Find where the given text appears and provide that cell's center as [X, Y] coordinate. 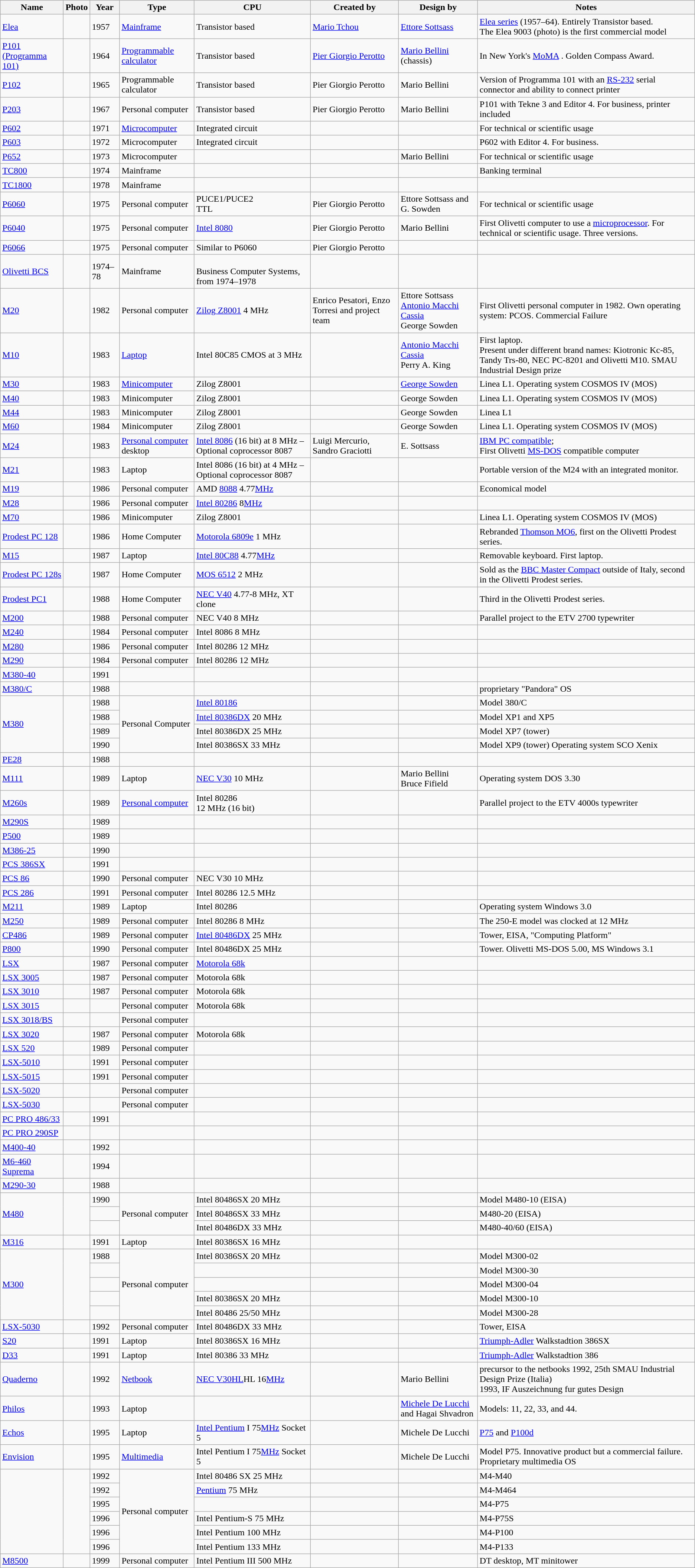
Banking terminal [586, 171]
Tower, EISA [586, 1327]
Triumph-Adler Walkstadtion 386 [586, 1355]
precursor to the netbooks 1992, 25th SMAU Industrial Design Prize (Italia)1993, IF Auszeichnung fur gutes Design [586, 1379]
M250 [32, 921]
1974 [105, 171]
P6066 [32, 247]
Intel 8086 (16 bit) at 4 MHz – Optional coprocessor 8087 [252, 470]
Portable version of the M24 with an integrated monitor. [586, 470]
P6040 [32, 228]
LSX 3020 [32, 1034]
LSX 3005 [32, 977]
P603 [32, 142]
Design by [438, 7]
M480 [32, 1214]
M20 [32, 311]
PC PRO 290SP [32, 1133]
M386-25 [32, 850]
Intel Pentium 133 MHz [252, 1546]
M290 [32, 660]
Prodest PC 128s [32, 574]
In New York's MoMA . Golden Compass Award. [586, 56]
PC PRO 486/33 [32, 1119]
Intel 80286 [252, 907]
LSX 3018/BS [32, 1020]
Intel 8086 8 MHz [252, 632]
Version of Programma 101 with an RS-232 serial connector and ability to connect printer [586, 85]
Envision [32, 1457]
Intel 8028612 MHz (16 bit) [252, 802]
M300 [32, 1284]
M70 [32, 517]
P101 (Programma 101) [32, 56]
Mario BelliniBruce Fifield [438, 779]
Elea series (1957–64). Entirely Transistor based.The Elea 9003 (photo) is the first commercial model [586, 27]
P203 [32, 109]
P652 [32, 156]
Michele De Lucchi and Hagai Shvadron [438, 1409]
M380 [32, 724]
Model M300-02 [586, 1256]
P602 with Editor 4. For business. [586, 142]
CP486 [32, 935]
Intel 80C85 CMOS at 3 MHz [252, 355]
Intel Pentium III 500 MHz [252, 1561]
NEC V40 8 MHz [252, 618]
Model 380/C [586, 703]
Linea L1 [586, 412]
Echos [32, 1432]
1965 [105, 85]
PUCE1/PUCE2TTL [252, 204]
1971 [105, 128]
M480-40/60 (EISA) [586, 1228]
M4-P75 [586, 1504]
M44 [32, 412]
1957 [105, 27]
Intel 80C88 4.77MHz [252, 555]
M240 [32, 632]
Intel 80286 8MHz [252, 503]
M111 [32, 779]
Parallel project to the ETV 2700 typewriter [586, 618]
Philos [32, 1409]
Triumph-Adler Walkstadtion 386SX [586, 1341]
M24 [32, 446]
P101 with Tekne 3 and Editor 4. For business, printer included [586, 109]
Model M300-04 [586, 1284]
M4-P133 [586, 1546]
Model P75. Innovative product but a commercial failure. Proprietary multimedia OS [586, 1457]
1964 [105, 56]
Similar to P6060 [252, 247]
Photo [76, 7]
M200 [32, 618]
M4-M40 [586, 1476]
AMD 8088 4.77MHz [252, 489]
CPU [252, 7]
Motorola 6809e 1 MHz [252, 536]
LSX-5010 [32, 1062]
PCS 286 [32, 893]
Elea [32, 27]
M21 [32, 470]
Tower, EISA, "Computing Platform" [586, 935]
P800 [32, 949]
First Olivetti computer to use a microprocessor. For technical or scientific usage. Three versions. [586, 228]
M4-P100 [586, 1532]
Pentium 75 MHz [252, 1490]
1978 [105, 185]
LSX 3015 [32, 1006]
Intel 8086 (16 bit) at 8 MHz – Optional coprocessor 8087 [252, 446]
1994 [105, 1166]
Intel 80486SX 20 MHz [252, 1199]
DT desktop, MT minitower [586, 1561]
Model XP7 (tower) [586, 731]
Mario Bellini (chassis) [438, 56]
PCS 386SX [32, 864]
M211 [32, 907]
P6060 [32, 204]
1993 [105, 1409]
Business Computer Systems, from 1974–1978 [252, 272]
Intel Pentium 100 MHz [252, 1532]
M480-20 (EISA) [586, 1214]
M15 [32, 555]
TC1800 [32, 185]
Prodest PC 128 [32, 536]
Created by [355, 7]
Tower. Olivetti MS-DOS 5.00, MS Windows 3.1 [586, 949]
1972 [105, 142]
Notes [586, 7]
1973 [105, 156]
Third in the Olivetti Prodest series. [586, 599]
Ettore SottsassAntonio Macchi CassiaGeorge Sowden [438, 311]
Economical model [586, 489]
1999 [105, 1561]
M8500 [32, 1561]
Year [105, 7]
Personal computer desktop [157, 446]
Name [32, 7]
Removable keyboard. First laptop. [586, 555]
Intel Pentium-S 75 MHz [252, 1518]
P102 [32, 85]
M290-30 [32, 1185]
Multimedia [157, 1457]
P500 [32, 836]
1974–78 [105, 272]
Luigi Mercurio, Sandro Graciotti [355, 446]
First Olivetti personal computer in 1982. Own operating system: PCOS. Commercial Failure [586, 311]
Type [157, 7]
Personal Computer [157, 724]
M4-M464 [586, 1490]
TC800 [32, 171]
Models: 11, 22, 33, and 44. [586, 1409]
Ettore Sottsass and G. Sowden [438, 204]
1982 [105, 311]
Model M300-10 [586, 1298]
M4-P75S [586, 1518]
M260s [32, 802]
D33 [32, 1355]
Antonio Macchi CassiaPerry A. King [438, 355]
M6-460 Suprema [32, 1166]
1967 [105, 109]
Prodest PC1 [32, 599]
Intel 80486 SX 25 MHz [252, 1476]
Intel 80386DX 20 MHz [252, 717]
Intel 80486 25/50 MHz [252, 1312]
M10 [32, 355]
Mario Tchou [355, 27]
Parallel project to the ETV 4000s typewriter [586, 802]
IBM PC compatible;First Olivetti MS-DOS compatible computer [586, 446]
Olivetti BCS [32, 272]
LSX 3010 [32, 991]
LSX [32, 963]
Sold as the BBC Master Compact outside of Italy, second in the Olivetti Prodest series. [586, 574]
LSX-5015 [32, 1076]
Model M300-30 [586, 1270]
Model XP9 (tower) Operating system SCO Xenix [586, 745]
NEC V40 4.77-8 MHz, XT clone [252, 599]
Operating system Windows 3.0 [586, 907]
M380/C [32, 689]
Intel 80286 12.5 MHz [252, 893]
PE28 [32, 759]
Ettore Sottsass [438, 27]
E. Sottsass [438, 446]
Rebranded Thomson MO6, first on the Olivetti Prodest series. [586, 536]
Intel 80386 33 MHz [252, 1355]
P75 and P100d [586, 1432]
Zilog Z8001 4 MHz [252, 311]
Model M480-10 (EISA) [586, 1199]
LSX 520 [32, 1048]
P602 [32, 128]
Intel 80486SX 33 MHz [252, 1214]
M400-40 [32, 1147]
Model XP1 and XP5 [586, 717]
M28 [32, 503]
First laptop.Present under different brand names: Kiotronic Kc-85, Tandy Trs-80, NEC PC-8201 and Olivetti M10. SMAU Industrial Design prize [586, 355]
S20 [32, 1341]
proprietary "Pandora" OS [586, 689]
M280 [32, 646]
M316 [32, 1242]
M40 [32, 398]
LSX-5020 [32, 1091]
M19 [32, 489]
NEC V30HLHL 16MHz [252, 1379]
Model M300-28 [586, 1312]
Intel 80186 [252, 703]
M380-40 [32, 675]
MOS 6512 2 MHz [252, 574]
Netbook [157, 1379]
The 250-E model was clocked at 12 MHz [586, 921]
Intel 8080 [252, 228]
M290S [32, 822]
M30 [32, 384]
Quaderno [32, 1379]
M60 [32, 426]
Intel 80386DX 25 MHz [252, 731]
Intel 80286 8 MHz [252, 921]
PCS 86 [32, 879]
Enrico Pesatori, Enzo Torresi and project team [355, 311]
Intel 80386SX 33 MHz [252, 745]
Operating system DOS 3.30 [586, 779]
